Return (X, Y) of the center of cell containing provided text 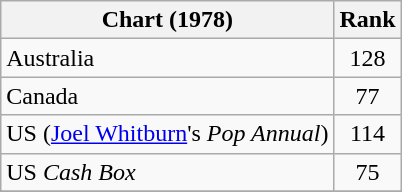
Chart (1978) (168, 20)
Rank (368, 20)
Australia (168, 58)
Canada (168, 96)
US Cash Box (168, 172)
US (Joel Whitburn's Pop Annual) (168, 134)
77 (368, 96)
128 (368, 58)
114 (368, 134)
75 (368, 172)
